Extract the (x, y) coordinate from the center of the cell holding the provided text.  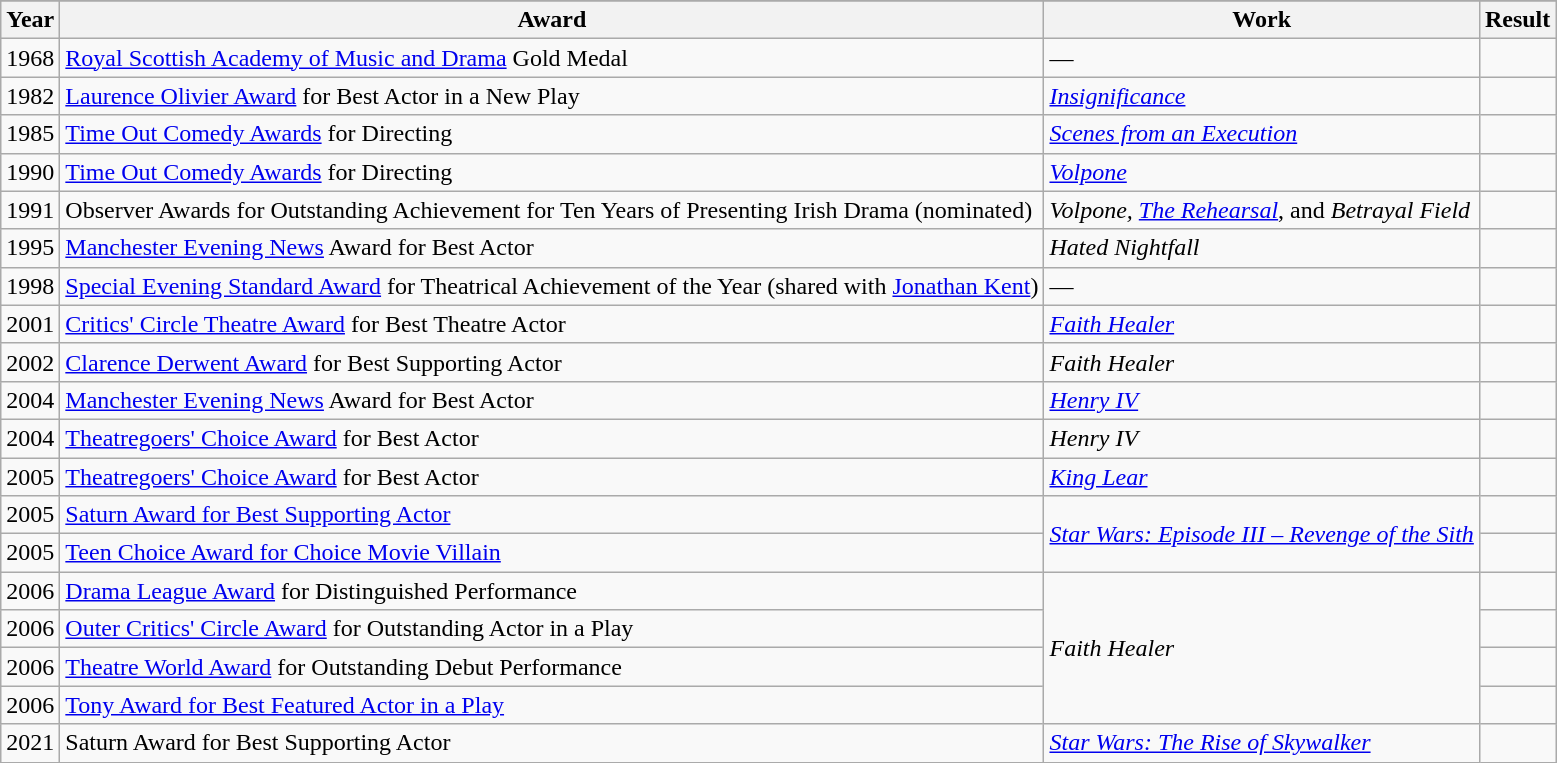
Outer Critics' Circle Award for Outstanding Actor in a Play (552, 629)
Volpone, The Rehearsal, and Betrayal Field (1262, 210)
Star Wars: The Rise of Skywalker (1262, 743)
1995 (30, 248)
1998 (30, 286)
Laurence Olivier Award for Best Actor in a New Play (552, 96)
King Lear (1262, 477)
2002 (30, 362)
Critics' Circle Theatre Award for Best Theatre Actor (552, 324)
Special Evening Standard Award for Theatrical Achievement of the Year (shared with Jonathan Kent) (552, 286)
Tony Award for Best Featured Actor in a Play (552, 705)
Drama League Award for Distinguished Performance (552, 591)
Teen Choice Award for Choice Movie Villain (552, 553)
2001 (30, 324)
Theatre World Award for Outstanding Debut Performance (552, 667)
Volpone (1262, 172)
Award (552, 20)
Year (30, 20)
1982 (30, 96)
Observer Awards for Outstanding Achievement for Ten Years of Presenting Irish Drama (nominated) (552, 210)
1991 (30, 210)
1990 (30, 172)
Clarence Derwent Award for Best Supporting Actor (552, 362)
Hated Nightfall (1262, 248)
1985 (30, 134)
Result (1517, 20)
Scenes from an Execution (1262, 134)
2021 (30, 743)
Work (1262, 20)
Star Wars: Episode III – Revenge of the Sith (1262, 534)
Insignificance (1262, 96)
Royal Scottish Academy of Music and Drama Gold Medal (552, 58)
1968 (30, 58)
